Pinpoint the cell where the given text exists, returning its [X, Y] midpoint coordinate. 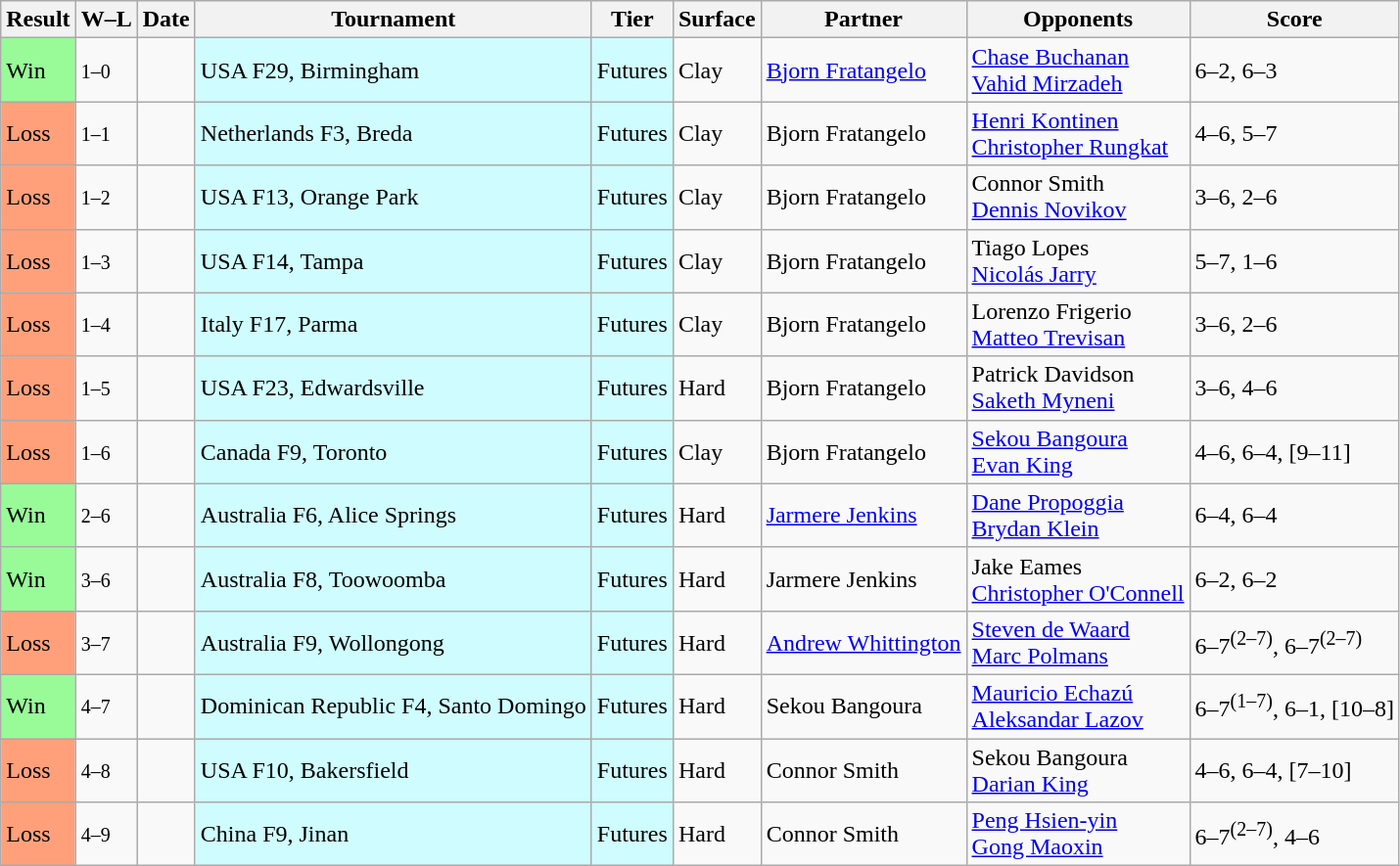
6–7(1–7), 6–1, [10–8] [1294, 706]
USA F13, Orange Park [394, 198]
1–0 [106, 70]
Italy F17, Parma [394, 325]
4–6, 6–4, [9–11] [1294, 452]
4–6, 6–4, [7–10] [1294, 769]
1–1 [106, 133]
Tournament [394, 20]
1–3 [106, 260]
USA F29, Birmingham [394, 70]
Result [38, 20]
Dane Propoggia Brydan Klein [1078, 515]
Australia F6, Alice Springs [394, 515]
Tier [632, 20]
6–2, 6–2 [1294, 579]
Date [166, 20]
6–7(2–7), 4–6 [1294, 834]
2–6 [106, 515]
4–7 [106, 706]
1–6 [106, 452]
4–6, 5–7 [1294, 133]
Australia F9, Wollongong [394, 642]
USA F23, Edwardsville [394, 387]
Sekou Bangoura Evan King [1078, 452]
1–4 [106, 325]
Sekou Bangoura Darian King [1078, 769]
Chase Buchanan Vahid Mirzadeh [1078, 70]
1–5 [106, 387]
Netherlands F3, Breda [394, 133]
Tiago Lopes Nicolás Jarry [1078, 260]
3–7 [106, 642]
China F9, Jinan [394, 834]
Andrew Whittington [863, 642]
Steven de Waard Marc Polmans [1078, 642]
Sekou Bangoura [863, 706]
3–6 [106, 579]
1–2 [106, 198]
Score [1294, 20]
Henri Kontinen Christopher Rungkat [1078, 133]
5–7, 1–6 [1294, 260]
6–7(2–7), 6–7(2–7) [1294, 642]
Partner [863, 20]
W–L [106, 20]
Opponents [1078, 20]
Canada F9, Toronto [394, 452]
Surface [717, 20]
USA F10, Bakersfield [394, 769]
Lorenzo Frigerio Matteo Trevisan [1078, 325]
Patrick Davidson Saketh Myneni [1078, 387]
USA F14, Tampa [394, 260]
6–4, 6–4 [1294, 515]
4–9 [106, 834]
Australia F8, Toowoomba [394, 579]
Jake Eames Christopher O'Connell [1078, 579]
4–8 [106, 769]
Mauricio Echazú Aleksandar Lazov [1078, 706]
Dominican Republic F4, Santo Domingo [394, 706]
Connor Smith Dennis Novikov [1078, 198]
3–6, 4–6 [1294, 387]
6–2, 6–3 [1294, 70]
Peng Hsien-yin Gong Maoxin [1078, 834]
